Capture the cell that displays the provided text and extract its [X, Y] central coordinate. 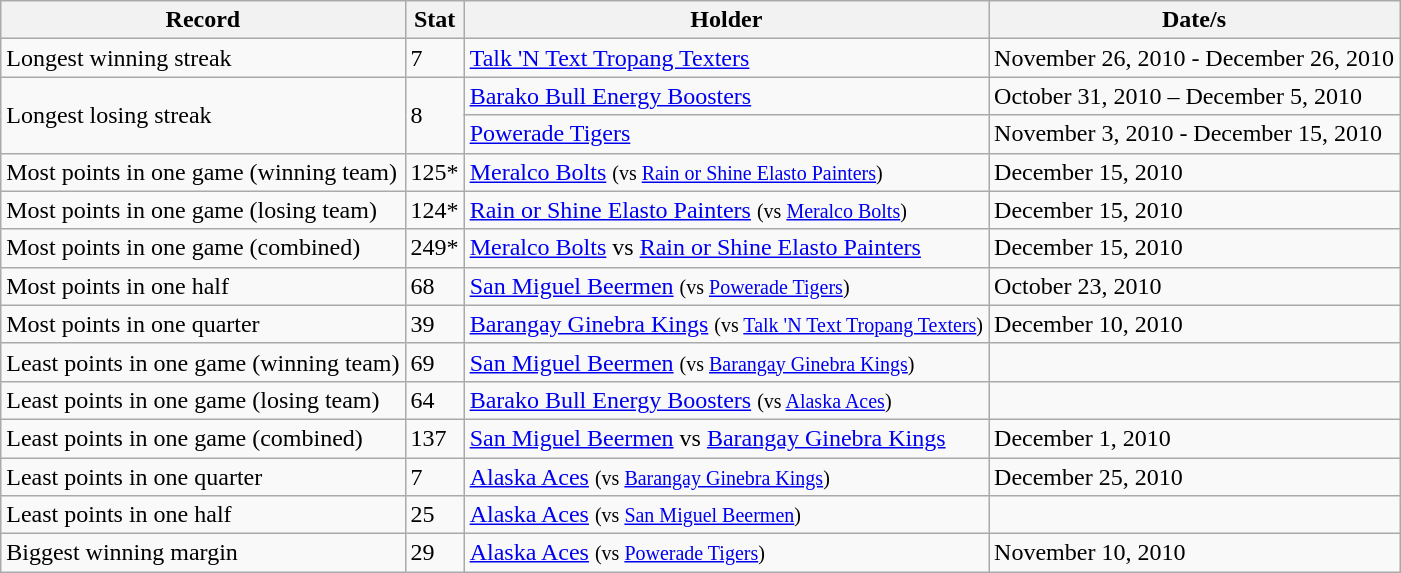
November 10, 2010 [1194, 553]
Barangay Ginebra Kings (vs Talk 'N Text Tropang Texters) [726, 324]
Stat [434, 20]
Rain or Shine Elasto Painters (vs Meralco Bolts) [726, 210]
137 [434, 438]
Talk 'N Text Tropang Texters [726, 58]
Barako Bull Energy Boosters (vs Alaska Aces) [726, 400]
Least points in one quarter [203, 477]
69 [434, 362]
Least points in one game (combined) [203, 438]
November 26, 2010 - December 26, 2010 [1194, 58]
Alaska Aces (vs San Miguel Beermen) [726, 515]
Least points in one game (losing team) [203, 400]
Meralco Bolts (vs Rain or Shine Elasto Painters) [726, 172]
64 [434, 400]
November 3, 2010 - December 15, 2010 [1194, 134]
Most points in one game (combined) [203, 248]
Longest winning streak [203, 58]
68 [434, 286]
29 [434, 553]
8 [434, 115]
Most points in one half [203, 286]
Most points in one game (winning team) [203, 172]
Alaska Aces (vs Powerade Tigers) [726, 553]
December 10, 2010 [1194, 324]
San Miguel Beermen (vs Barangay Ginebra Kings) [726, 362]
Least points in one game (winning team) [203, 362]
Alaska Aces (vs Barangay Ginebra Kings) [726, 477]
Most points in one game (losing team) [203, 210]
Powerade Tigers [726, 134]
San Miguel Beermen vs Barangay Ginebra Kings [726, 438]
December 25, 2010 [1194, 477]
Longest losing streak [203, 115]
San Miguel Beermen (vs Powerade Tigers) [726, 286]
Record [203, 20]
Holder [726, 20]
124* [434, 210]
39 [434, 324]
Date/s [1194, 20]
Meralco Bolts vs Rain or Shine Elasto Painters [726, 248]
25 [434, 515]
249* [434, 248]
Most points in one quarter [203, 324]
October 31, 2010 – December 5, 2010 [1194, 96]
125* [434, 172]
October 23, 2010 [1194, 286]
Least points in one half [203, 515]
December 1, 2010 [1194, 438]
Barako Bull Energy Boosters [726, 96]
Biggest winning margin [203, 553]
